Return [X, Y] of the center of cell containing provided text 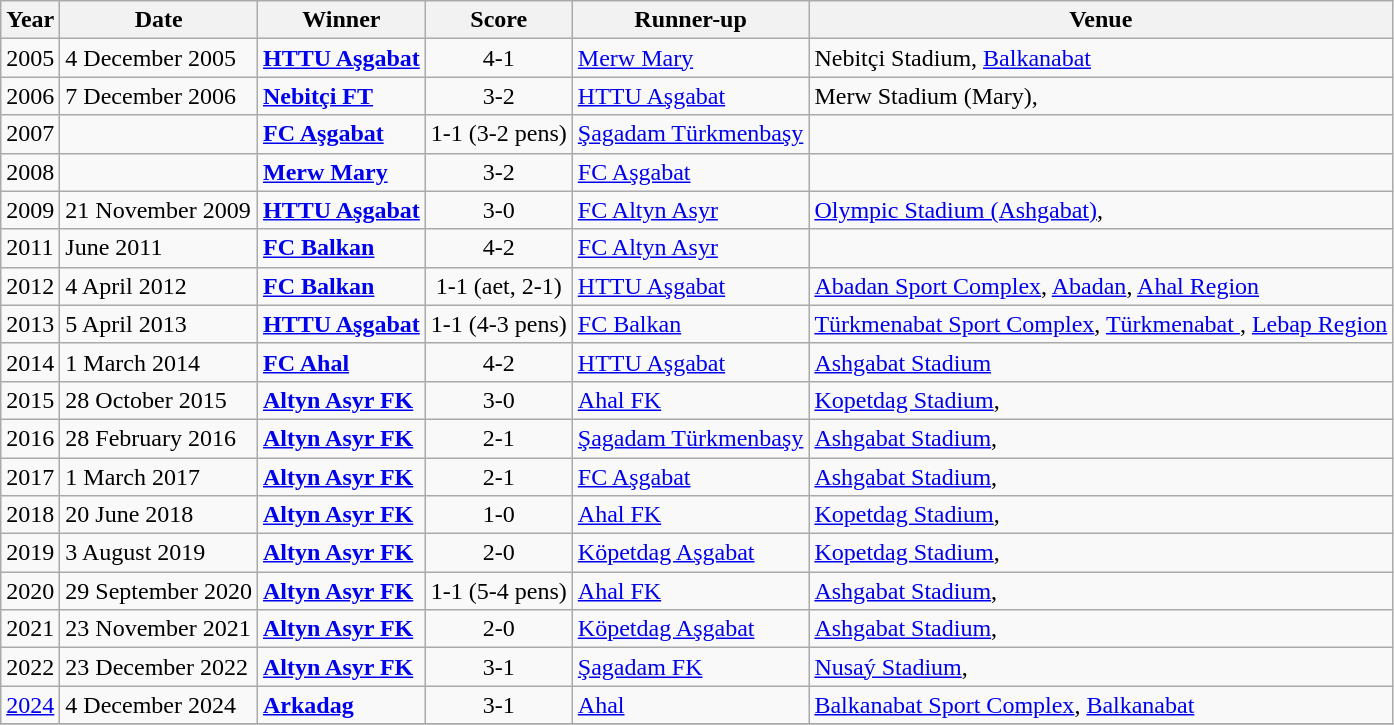
2011 [30, 248]
2009 [30, 210]
1-1 (5-4 pens) [498, 591]
Nebitçi Stadium, Balkanabat [1101, 58]
Nebitçi FT [342, 96]
Abadan Sport Complex, Abadan, Ahal Region [1101, 286]
1-0 [498, 515]
2020 [30, 591]
4 April 2012 [159, 286]
2015 [30, 400]
FC Ahal [342, 362]
Winner [342, 20]
Score [498, 20]
Venue [1101, 20]
2012 [30, 286]
7 December 2006 [159, 96]
Nusaý Stadium, [1101, 667]
3 August 2019 [159, 553]
1-1 (4-3 pens) [498, 324]
Ahal [690, 705]
Ashgabat Stadium [1101, 362]
Türkmenabat Sport Complex, Türkmenabat , Lebap Region [1101, 324]
4 December 2005 [159, 58]
Runner-up [690, 20]
23 November 2021 [159, 629]
Olympic Stadium (Ashgabat), [1101, 210]
4-1 [498, 58]
1 March 2017 [159, 477]
2005 [30, 58]
2021 [30, 629]
Date [159, 20]
2006 [30, 96]
June 2011 [159, 248]
Arkadag [342, 705]
2017 [30, 477]
2018 [30, 515]
20 June 2018 [159, 515]
23 December 2022 [159, 667]
5 April 2013 [159, 324]
1-1 (3-2 pens) [498, 134]
28 October 2015 [159, 400]
1 March 2014 [159, 362]
Şagadam FK [690, 667]
2019 [30, 553]
2016 [30, 438]
Merw Stadium (Mary), [1101, 96]
29 September 2020 [159, 591]
2008 [30, 172]
Year [30, 20]
2014 [30, 362]
2013 [30, 324]
21 November 2009 [159, 210]
2024 [30, 705]
1-1 (aet, 2-1) [498, 286]
2007 [30, 134]
2022 [30, 667]
4 December 2024 [159, 705]
Balkanabat Sport Complex, Balkanabat [1101, 705]
28 February 2016 [159, 438]
